Locate the cell with the specified text and output its (X, Y) center coordinate. 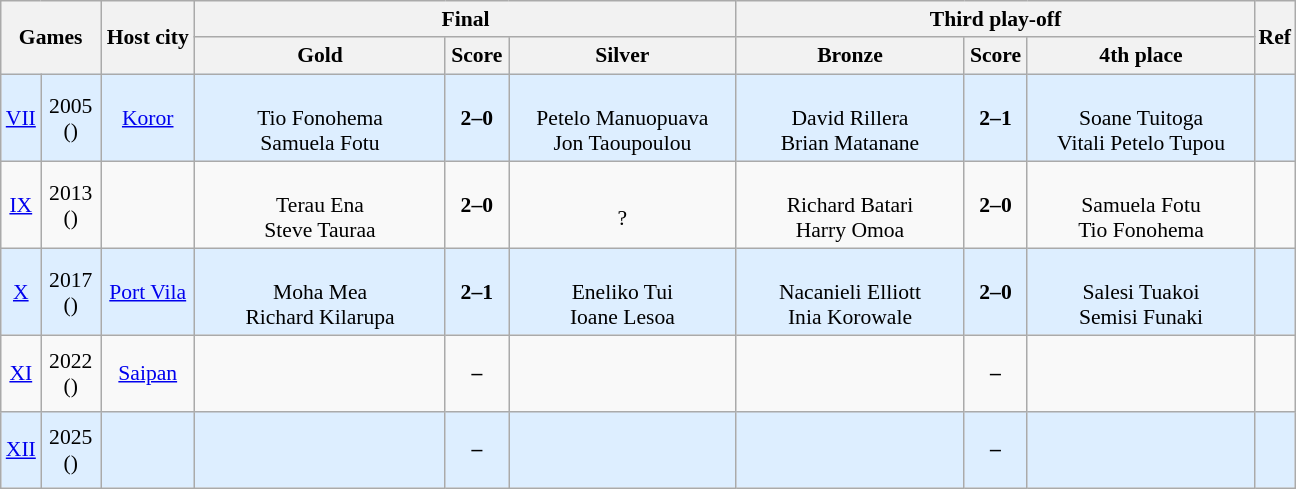
Saipan (148, 374)
Games (51, 38)
Moha MeaRichard Kilarupa (320, 292)
Petelo ManuopuavaJon Taoupoulou (623, 119)
Silver (623, 56)
Third play-off (996, 19)
Gold (320, 56)
X (21, 292)
Soane TuitogaVitali Petelo Tupou (1141, 119)
VII (21, 119)
Salesi TuakoiSemisi Funaki (1141, 292)
Port Vila (148, 292)
2022 () (71, 374)
Host city (148, 38)
4th place (1141, 56)
Samuela Fotu Tio Fonohema (1141, 206)
? (623, 206)
2017 () (71, 292)
2025 () (71, 450)
David RilleraBrian Matanane (850, 119)
XII (21, 450)
Richard BatariHarry Omoa (850, 206)
Terau EnaSteve Tauraa (320, 206)
XI (21, 374)
2013 () (71, 206)
IX (21, 206)
Eneliko TuiIoane Lesoa (623, 292)
2005 () (71, 119)
Nacanieli ElliottInia Korowale (850, 292)
Bronze (850, 56)
Tio FonohemaSamuela Fotu (320, 119)
Final (466, 19)
Koror (148, 119)
Ref (1275, 38)
